Locate the cell with the specified text and output its (x, y) center coordinate. 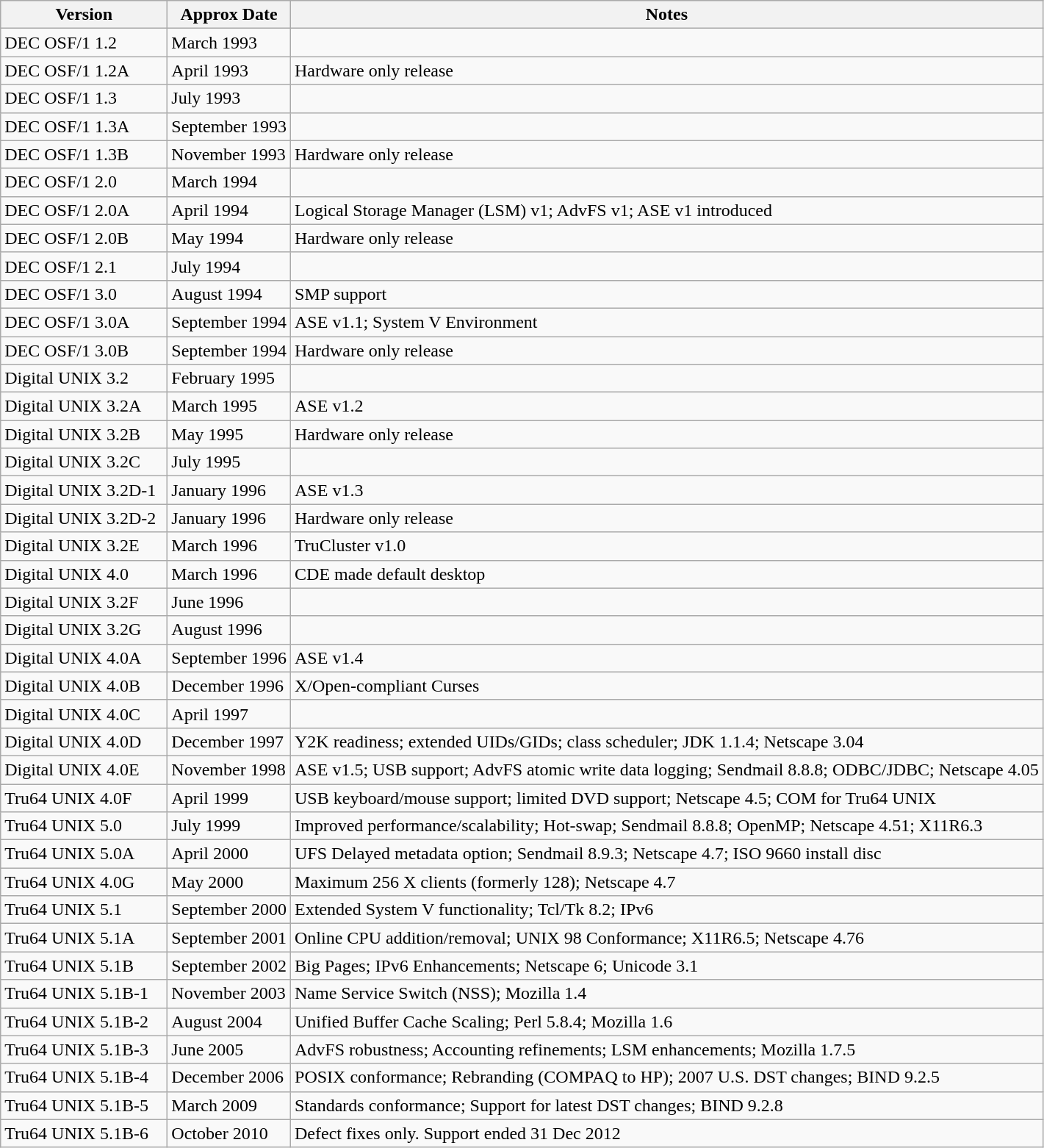
DEC OSF/1 1.3 (84, 98)
Digital UNIX 3.2D-1 (84, 490)
DEC OSF/1 2.1 (84, 266)
DEC OSF/1 3.0 (84, 294)
September 2001 (229, 938)
Digital UNIX 4.0 (84, 574)
POSIX conformance; Rebranding (COMPAQ to HP); 2007 U.S. DST changes; BIND 9.2.5 (667, 1077)
SMP support (667, 294)
Tru64 UNIX 5.1A (84, 938)
December 2006 (229, 1077)
DEC OSF/1 1.3A (84, 126)
CDE made default desktop (667, 574)
November 1993 (229, 154)
Digital UNIX 3.2A (84, 406)
Digital UNIX 4.0D (84, 742)
ASE v1.3 (667, 490)
September 1996 (229, 658)
December 1997 (229, 742)
August 1994 (229, 294)
Standards conformance; Support for latest DST changes; BIND 9.2.8 (667, 1105)
Tru64 UNIX 5.1B-2 (84, 1022)
Tru64 UNIX 4.0G (84, 882)
July 1995 (229, 462)
Big Pages; IPv6 Enhancements; Netscape 6; Unicode 3.1 (667, 966)
Unified Buffer Cache Scaling; Perl 5.8.4; Mozilla 1.6 (667, 1022)
September 2002 (229, 966)
May 2000 (229, 882)
Digital UNIX 3.2B (84, 434)
May 1994 (229, 238)
Tru64 UNIX 5.0A (84, 854)
Defect fixes only. Support ended 31 Dec 2012 (667, 1133)
November 2003 (229, 994)
TruCluster v1.0 (667, 546)
Name Service Switch (NSS); Mozilla 1.4 (667, 994)
Version (84, 15)
Digital UNIX 3.2C (84, 462)
Improved performance/scalability; Hot-swap; Sendmail 8.8.8; OpenMP; Netscape 4.51; X11R6.3 (667, 826)
DEC OSF/1 2.0 (84, 182)
DEC OSF/1 2.0A (84, 210)
Maximum 256 X clients (formerly 128); Netscape 4.7 (667, 882)
ASE v1.4 (667, 658)
Tru64 UNIX 5.1B-1 (84, 994)
August 1996 (229, 630)
September 2000 (229, 910)
April 1993 (229, 71)
Digital UNIX 3.2D-2 (84, 518)
Online CPU addition/removal; UNIX 98 Conformance; X11R6.5; Netscape 4.76 (667, 938)
DEC OSF/1 2.0B (84, 238)
June 2005 (229, 1050)
December 1996 (229, 686)
DEC OSF/1 3.0A (84, 322)
Tru64 UNIX 5.1B (84, 966)
November 1998 (229, 769)
Digital UNIX 3.2E (84, 546)
April 1997 (229, 714)
April 1994 (229, 210)
DEC OSF/1 1.2A (84, 71)
Tru64 UNIX 5.1 (84, 910)
March 1994 (229, 182)
March 1993 (229, 43)
July 1994 (229, 266)
USB keyboard/mouse support; limited DVD support; Netscape 4.5; COM for Tru64 UNIX (667, 797)
AdvFS robustness; Accounting refinements; LSM enhancements; Mozilla 1.7.5 (667, 1050)
July 1993 (229, 98)
Notes (667, 15)
Digital UNIX 4.0A (84, 658)
Digital UNIX 4.0C (84, 714)
ASE v1.2 (667, 406)
Digital UNIX 4.0E (84, 769)
February 1995 (229, 379)
April 2000 (229, 854)
Tru64 UNIX 5.1B-4 (84, 1077)
Digital UNIX 3.2F (84, 602)
Extended System V functionality; Tcl/Tk 8.2; IPv6 (667, 910)
September 1993 (229, 126)
July 1999 (229, 826)
April 1999 (229, 797)
Tru64 UNIX 5.0 (84, 826)
Tru64 UNIX 5.1B-6 (84, 1133)
August 2004 (229, 1022)
DEC OSF/1 3.0B (84, 351)
October 2010 (229, 1133)
ASE v1.5; USB support; AdvFS atomic write data logging; Sendmail 8.8.8; ODBC/JDBC; Netscape 4.05 (667, 769)
UFS Delayed metadata option; Sendmail 8.9.3; Netscape 4.7; ISO 9660 install disc (667, 854)
X/Open-compliant Curses (667, 686)
May 1995 (229, 434)
June 1996 (229, 602)
Tru64 UNIX 5.1B-5 (84, 1105)
Digital UNIX 3.2 (84, 379)
DEC OSF/1 1.2 (84, 43)
Y2K readiness; extended UIDs/GIDs; class scheduler; JDK 1.1.4; Netscape 3.04 (667, 742)
Approx Date (229, 15)
Digital UNIX 4.0B (84, 686)
Logical Storage Manager (LSM) v1; AdvFS v1; ASE v1 introduced (667, 210)
Tru64 UNIX 4.0F (84, 797)
Tru64 UNIX 5.1B-3 (84, 1050)
March 1995 (229, 406)
March 2009 (229, 1105)
DEC OSF/1 1.3B (84, 154)
Digital UNIX 3.2G (84, 630)
ASE v1.1; System V Environment (667, 322)
